Identify which cell holds the provided text, then report its (X, Y) central coordinate. 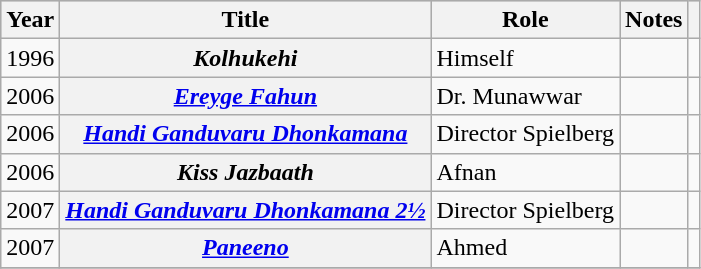
Dr. Munawwar (526, 96)
Paneeno (246, 248)
Handi Ganduvaru Dhonkamana 2½ (246, 210)
Himself (526, 58)
Year (30, 20)
Handi Ganduvaru Dhonkamana (246, 134)
Ereyge Fahun (246, 96)
Kolhukehi (246, 58)
Role (526, 20)
Notes (654, 20)
1996 (30, 58)
Title (246, 20)
Afnan (526, 172)
Ahmed (526, 248)
Kiss Jazbaath (246, 172)
